Determine the (X, Y) coordinate at the center of the cell enclosing the given text.  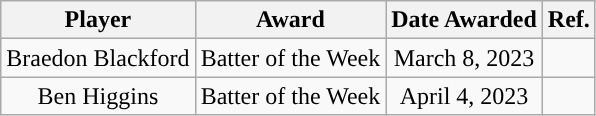
Award (290, 20)
Player (98, 20)
Braedon Blackford (98, 58)
March 8, 2023 (464, 58)
Ref. (568, 20)
Ben Higgins (98, 96)
April 4, 2023 (464, 96)
Date Awarded (464, 20)
